For the text-containing cell, return its midpoint in [x, y] coordinate format. 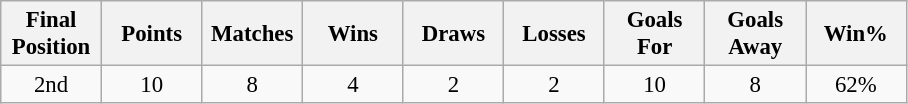
4 [354, 85]
Goals For [654, 34]
Draws [454, 34]
Win% [856, 34]
Points [152, 34]
Losses [554, 34]
62% [856, 85]
Final Position [52, 34]
Wins [354, 34]
2nd [52, 85]
Matches [252, 34]
Goals Away [756, 34]
